Capture the cell that displays the provided text and extract its (X, Y) central coordinate. 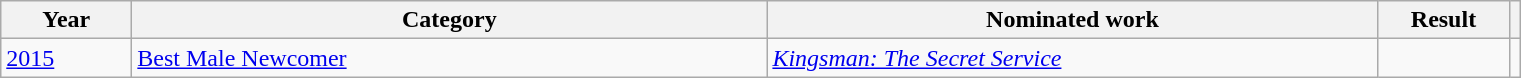
Kingsman: The Secret Service (1072, 58)
Year (66, 20)
Best Male Newcomer (450, 58)
2015 (66, 58)
Nominated work (1072, 20)
Category (450, 20)
Result (1444, 20)
